Detect which cell encompasses the target text, then output its [X, Y] center coordinate. 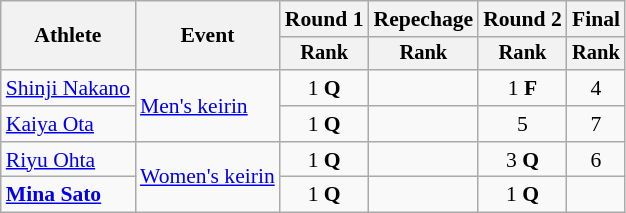
Final [596, 19]
Event [208, 36]
Repechage [424, 19]
7 [596, 124]
4 [596, 88]
6 [596, 160]
Men's keirin [208, 106]
Athlete [68, 36]
Shinji Nakano [68, 88]
3 Q [522, 160]
Mina Sato [68, 195]
5 [522, 124]
Kaiya Ota [68, 124]
Women's keirin [208, 178]
Round 2 [522, 19]
Round 1 [324, 19]
Riyu Ohta [68, 160]
1 F [522, 88]
